For the text-containing cell, return its midpoint in [X, Y] coordinate format. 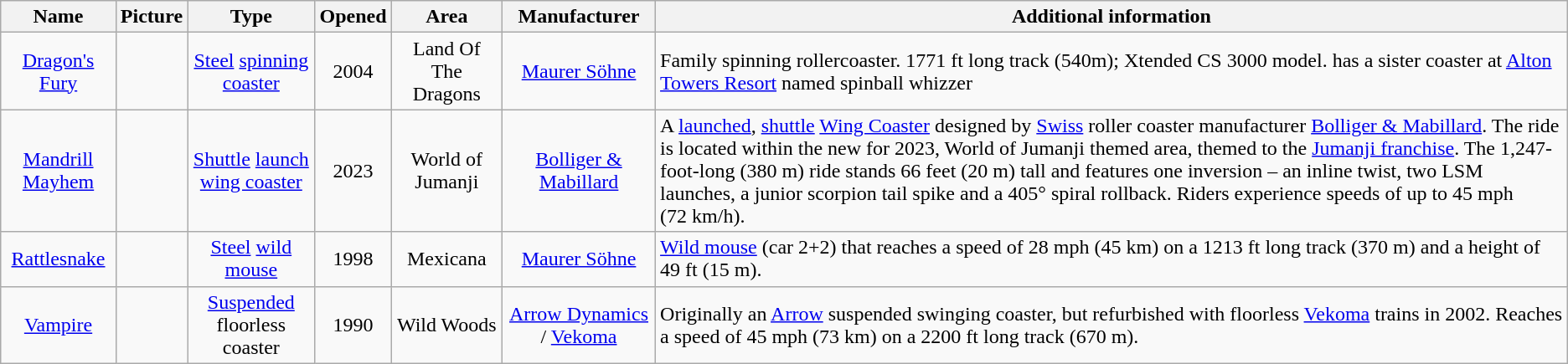
Manufacturer [580, 17]
Name [59, 17]
Opened [353, 17]
Bolliger & Mabillard [580, 171]
Mexicana [446, 259]
World of Jumanji [446, 171]
Land Of The Dragons [446, 71]
Mandrill Mayhem [59, 171]
2004 [353, 71]
Dragon's Fury [59, 71]
Arrow Dynamics / Vekoma [580, 325]
Wild Woods [446, 325]
1990 [353, 325]
Type [251, 17]
Rattlesnake [59, 259]
Steel wild mouse [251, 259]
2023 [353, 171]
Additional information [1112, 17]
Wild mouse (car 2+2) that reaches a speed of 28 mph (45 km) on a 1213 ft long track (370 m) and a height of 49 ft (15 m). [1112, 259]
Steel spinning coaster [251, 71]
Family spinning rollercoaster. 1771 ft long track (540m); Xtended CS 3000 model. has a sister coaster at Alton Towers Resort named spinball whizzer [1112, 71]
1998 [353, 259]
Area [446, 17]
Suspended floorless coaster [251, 325]
Shuttle launch wing coaster [251, 171]
Vampire [59, 325]
Picture [151, 17]
